Pinpoint the cell where the given text exists, returning its (x, y) midpoint coordinate. 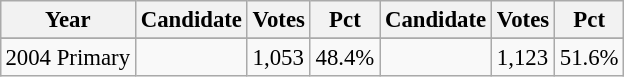
48.4% (344, 57)
1,053 (278, 57)
1,123 (524, 57)
Year (68, 20)
2004 Primary (68, 57)
51.6% (588, 57)
